Identify which cell holds the provided text, then report its (x, y) central coordinate. 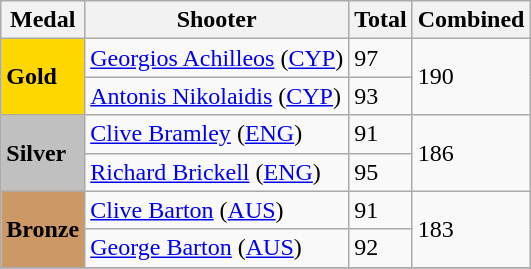
Medal (43, 20)
Shooter (217, 20)
183 (471, 229)
Total (381, 20)
Silver (43, 153)
Georgios Achilleos (CYP) (217, 58)
George Barton (AUS) (217, 248)
Clive Bramley (ENG) (217, 134)
95 (381, 172)
Richard Brickell (ENG) (217, 172)
97 (381, 58)
93 (381, 96)
Antonis Nikolaidis (CYP) (217, 96)
Clive Barton (AUS) (217, 210)
Gold (43, 77)
190 (471, 77)
Combined (471, 20)
Bronze (43, 229)
92 (381, 248)
186 (471, 153)
